Detect which cell encompasses the target text, then output its [X, Y] center coordinate. 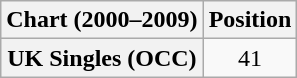
UK Singles (OCC) [102, 58]
41 [250, 58]
Position [250, 20]
Chart (2000–2009) [102, 20]
